Detect which cell encompasses the target text, then output its [x, y] center coordinate. 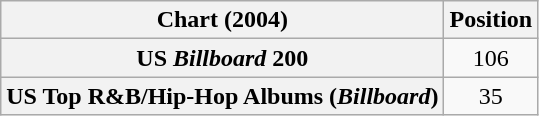
Chart (2004) [222, 20]
US Top R&B/Hip-Hop Albums (Billboard) [222, 96]
35 [491, 96]
Position [491, 20]
106 [491, 58]
US Billboard 200 [222, 58]
